Find where the given text appears and provide that cell's center as (x, y) coordinate. 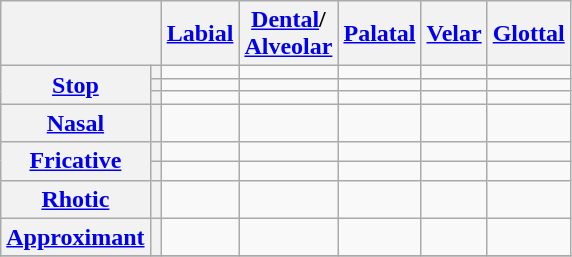
Dental/Alveolar (288, 34)
Velar (454, 34)
Fricative (76, 161)
Labial (200, 34)
Stop (76, 85)
Palatal (380, 34)
Nasal (76, 123)
Rhotic (76, 199)
Glottal (528, 34)
Approximant (76, 237)
